Extract the [x, y] coordinate from the center of the cell holding the provided text.  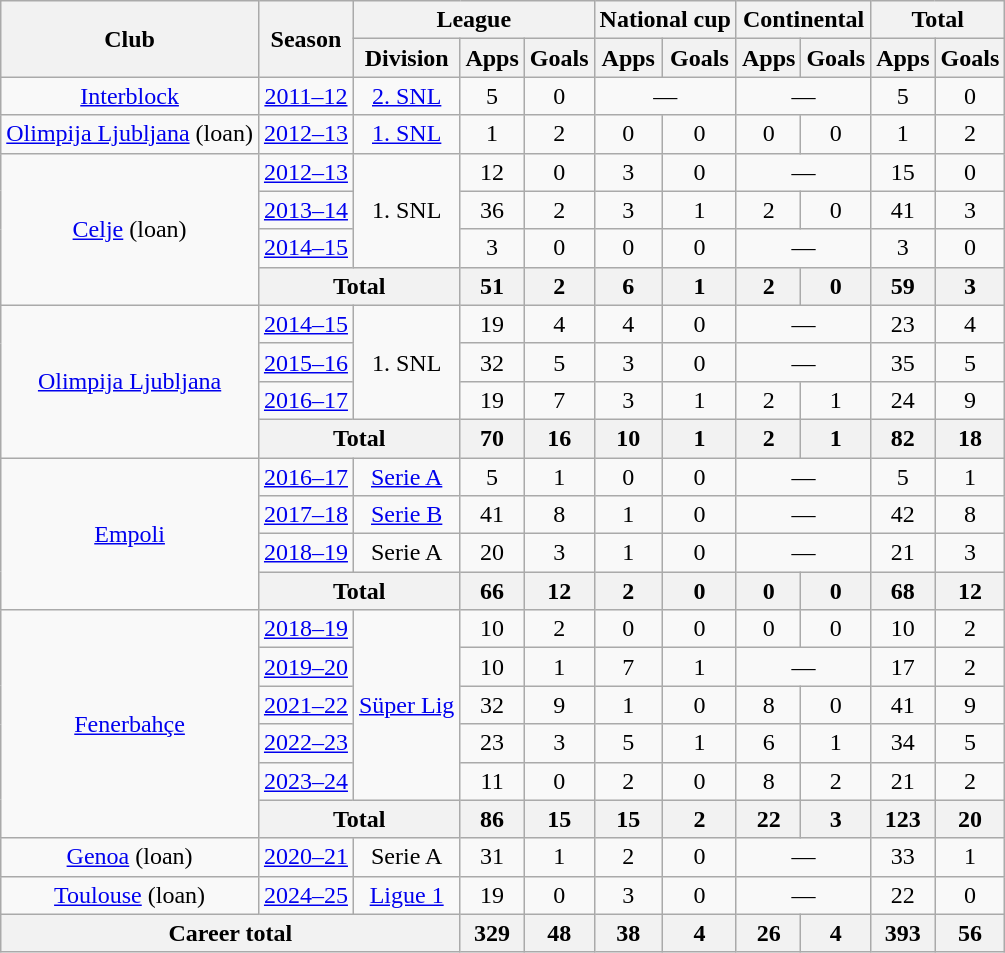
56 [970, 933]
26 [768, 933]
2017–18 [306, 515]
42 [903, 515]
59 [903, 286]
2. SNL [406, 96]
2024–25 [306, 895]
31 [492, 857]
2023–24 [306, 781]
11 [492, 781]
48 [559, 933]
Ligue 1 [406, 895]
League [474, 20]
16 [559, 438]
33 [903, 857]
51 [492, 286]
Genoa (loan) [130, 857]
24 [903, 400]
Club [130, 39]
Celje (loan) [130, 229]
Olimpija Ljubljana (loan) [130, 134]
Süper Lig [406, 705]
70 [492, 438]
34 [903, 743]
Fenerbahçe [130, 724]
393 [903, 933]
38 [628, 933]
Serie B [406, 515]
Toulouse (loan) [130, 895]
36 [492, 210]
35 [903, 362]
68 [903, 591]
National cup [665, 20]
Career total [230, 933]
Empoli [130, 534]
Continental [803, 20]
Division [406, 58]
2013–14 [306, 210]
82 [903, 438]
2019–20 [306, 667]
Olimpija Ljubljana [130, 381]
Season [306, 39]
2020–21 [306, 857]
18 [970, 438]
86 [492, 819]
2021–22 [306, 705]
2011–12 [306, 96]
66 [492, 591]
17 [903, 667]
123 [903, 819]
329 [492, 933]
2022–23 [306, 743]
2015–16 [306, 362]
Interblock [130, 96]
